Capture the cell that displays the provided text and extract its [X, Y] central coordinate. 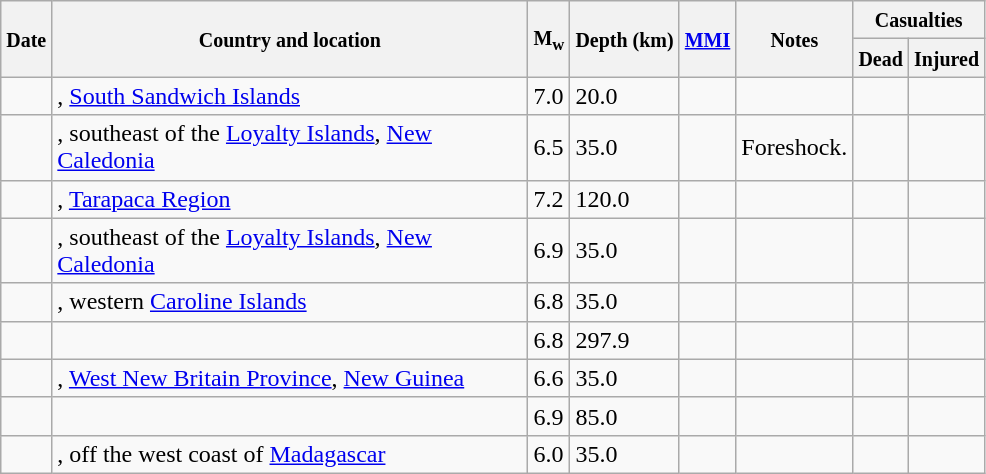
6.6 [549, 378]
Notes [794, 39]
Foreshock. [794, 148]
, western Caroline Islands [290, 302]
6.0 [549, 454]
85.0 [624, 416]
7.2 [549, 199]
297.9 [624, 340]
MMI [708, 39]
20.0 [624, 96]
Country and location [290, 39]
Casualties [919, 20]
, off the west coast of Madagascar [290, 454]
, Tarapaca Region [290, 199]
Mw [549, 39]
Dead [881, 58]
Depth (km) [624, 39]
, West New Britain Province, New Guinea [290, 378]
7.0 [549, 96]
, South Sandwich Islands [290, 96]
120.0 [624, 199]
Injured [946, 58]
Date [26, 39]
6.5 [549, 148]
